Return the [X, Y] coordinate for the center point of the cell that contains the specified text.  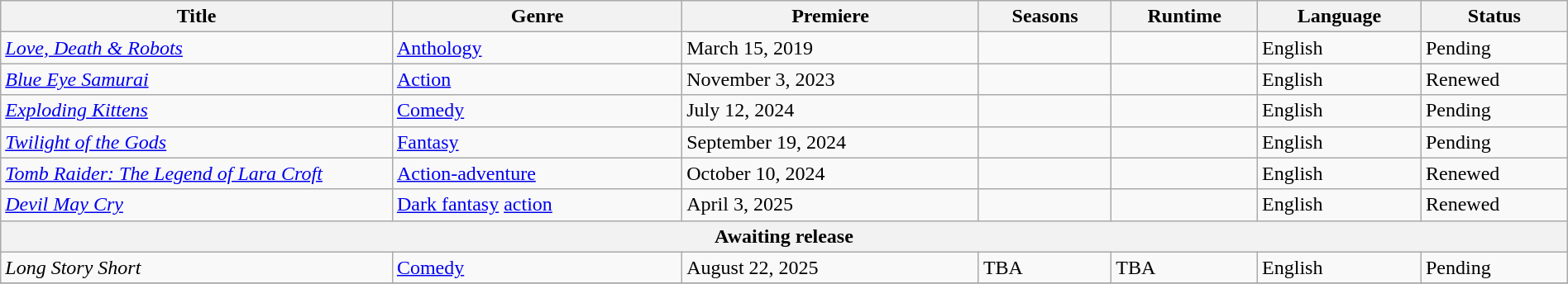
March 15, 2019 [830, 48]
Awaiting release [784, 236]
Action [537, 79]
Long Story Short [197, 267]
April 3, 2025 [830, 205]
Tomb Raider: The Legend of Lara Croft [197, 173]
Love, Death & Robots [197, 48]
September 19, 2024 [830, 142]
Title [197, 17]
August 22, 2025 [830, 267]
Exploding Kittens [197, 111]
Devil May Cry [197, 205]
Language [1340, 17]
Action-adventure [537, 173]
Twilight of the Gods [197, 142]
October 10, 2024 [830, 173]
Blue Eye Samurai [197, 79]
July 12, 2024 [830, 111]
Fantasy [537, 142]
Dark fantasy action [537, 205]
Premiere [830, 17]
Runtime [1184, 17]
Seasons [1045, 17]
Status [1494, 17]
Genre [537, 17]
November 3, 2023 [830, 79]
Anthology [537, 48]
